Search for the cell housing the specified text and yield its [x, y] center coordinate. 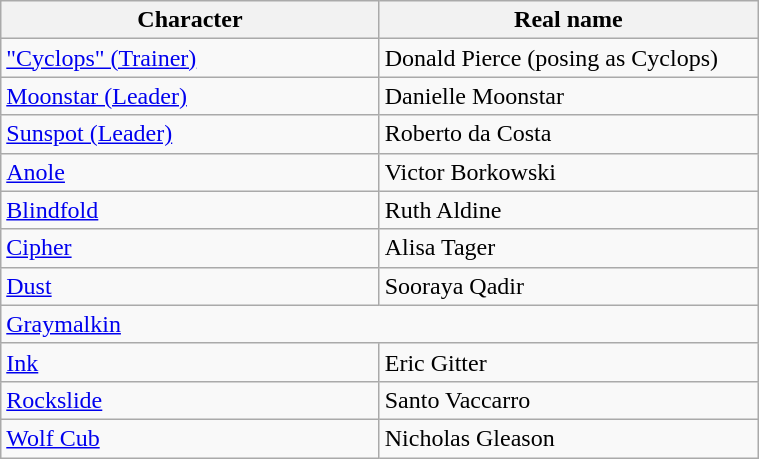
Nicholas Gleason [568, 438]
Alisa Tager [568, 248]
Santo Vaccarro [568, 400]
Roberto da Costa [568, 134]
Dust [190, 286]
Eric Gitter [568, 362]
Ink [190, 362]
Rockslide [190, 400]
Ruth Aldine [568, 210]
Sooraya Qadir [568, 286]
Graymalkin [380, 324]
Real name [568, 20]
"Cyclops" (Trainer) [190, 58]
Donald Pierce (posing as Cyclops) [568, 58]
Moonstar (Leader) [190, 96]
Sunspot (Leader) [190, 134]
Victor Borkowski [568, 172]
Danielle Moonstar [568, 96]
Anole [190, 172]
Blindfold [190, 210]
Cipher [190, 248]
Character [190, 20]
Wolf Cub [190, 438]
